Search for the cell housing the specified text and yield its (x, y) center coordinate. 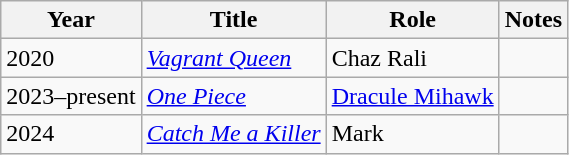
2023–present (71, 96)
Dracule Mihawk (412, 96)
Year (71, 20)
Mark (412, 134)
Role (412, 20)
One Piece (234, 96)
Chaz Rali (412, 58)
2024 (71, 134)
Notes (533, 20)
Vagrant Queen (234, 58)
Catch Me a Killer (234, 134)
Title (234, 20)
2020 (71, 58)
